Scan for the cell matching the given text and deliver its (x, y) coordinate at center. 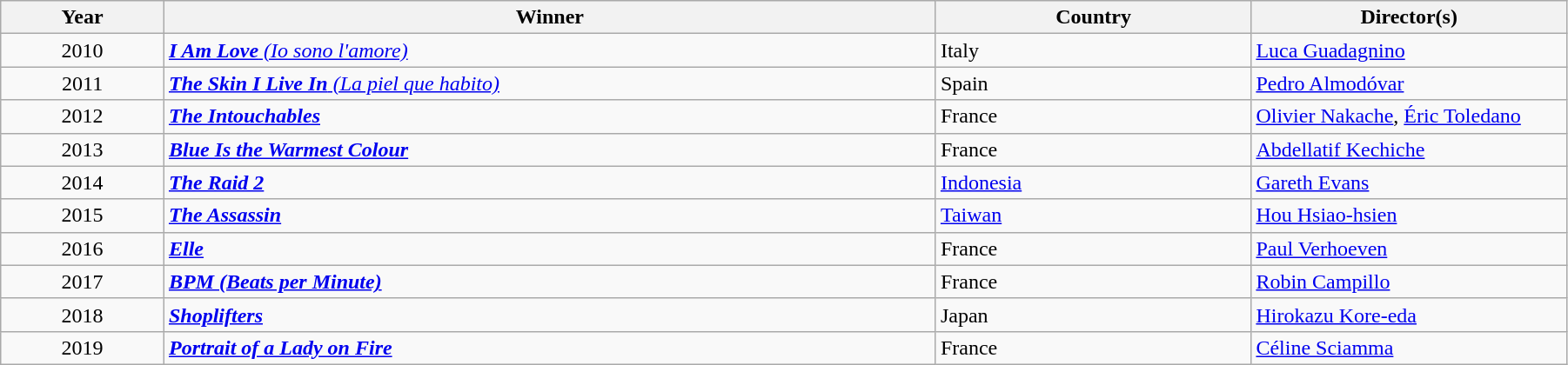
Shoplifters (550, 315)
Gareth Evans (1410, 182)
The Skin I Live In (La piel que habito) (550, 83)
Luca Guadagnino (1410, 50)
Olivier Nakache, Éric Toledano (1410, 116)
Hirokazu Kore-eda (1410, 315)
2013 (83, 149)
I Am Love (Io sono l'amore) (550, 50)
The Raid 2 (550, 182)
Japan (1093, 315)
2016 (83, 249)
Indonesia (1093, 182)
2015 (83, 216)
2012 (83, 116)
2011 (83, 83)
Paul Verhoeven (1410, 249)
Italy (1093, 50)
Portrait of a Lady on Fire (550, 348)
2014 (83, 182)
Country (1093, 17)
The Intouchables (550, 116)
2010 (83, 50)
Director(s) (1410, 17)
Hou Hsiao-hsien (1410, 216)
Year (83, 17)
2017 (83, 282)
The Assassin (550, 216)
Blue Is the Warmest Colour (550, 149)
Taiwan (1093, 216)
Robin Campillo (1410, 282)
Céline Sciamma (1410, 348)
2018 (83, 315)
Elle (550, 249)
Abdellatif Kechiche (1410, 149)
BPM (Beats per Minute) (550, 282)
2019 (83, 348)
Spain (1093, 83)
Winner (550, 17)
Pedro Almodóvar (1410, 83)
